From the cell containing the given text, extract its center point as (x, y) coordinate. 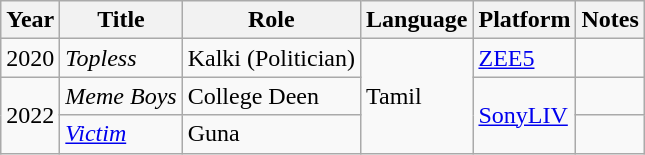
2022 (30, 115)
Meme Boys (121, 96)
Role (271, 20)
College Deen (271, 96)
Victim (121, 134)
Year (30, 20)
Tamil (417, 96)
2020 (30, 58)
ZEE5 (524, 58)
SonyLIV (524, 115)
Platform (524, 20)
Language (417, 20)
Topless (121, 58)
Notes (610, 20)
Guna (271, 134)
Kalki (Politician) (271, 58)
Title (121, 20)
